Scan for the cell matching the given text and deliver its [x, y] coordinate at center. 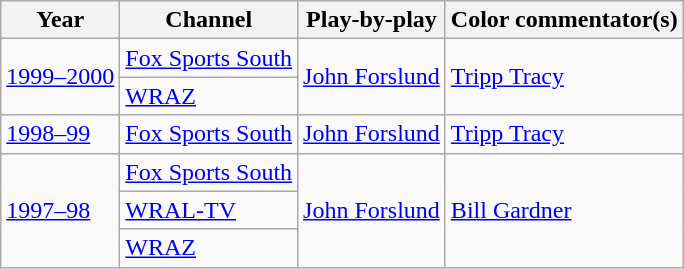
Bill Gardner [564, 210]
1999–2000 [60, 77]
Color commentator(s) [564, 20]
Play-by-play [372, 20]
Year [60, 20]
1997–98 [60, 210]
1998–99 [60, 134]
WRAL-TV [209, 210]
Channel [209, 20]
